Provide the (X, Y) coordinate of the cell's center where the given text is located.  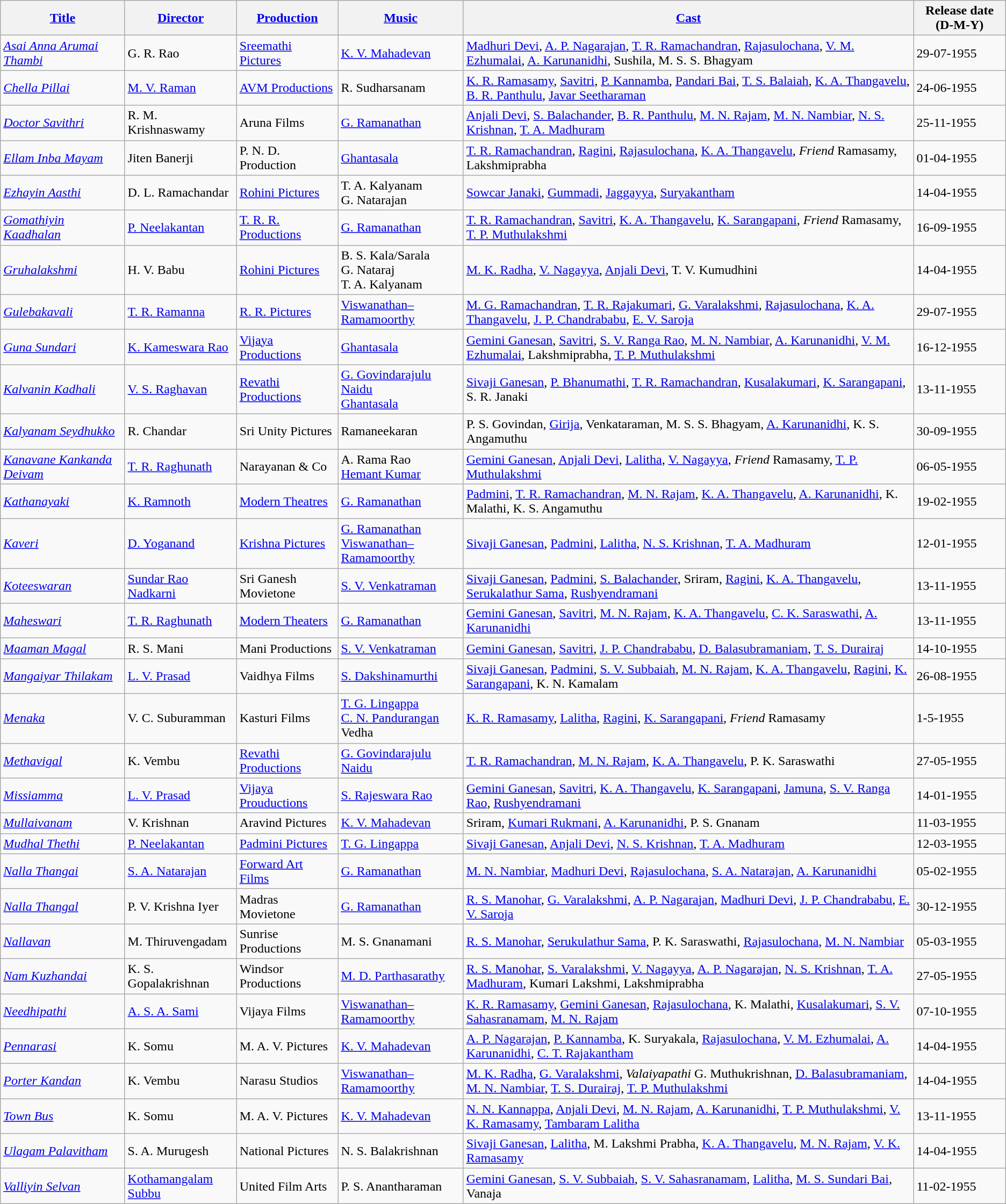
N. N. Kannappa, Anjali Devi, M. N. Rajam, A. Karunanidhi, T. P. Muthulakshmi, V. K. Ramasamy, Tambaram Lalitha (688, 1116)
Ramaneekaran (401, 431)
T. A. KalyanamG. Natarajan (401, 192)
Music (401, 18)
Asai Anna Arumai Thambi (62, 53)
Koteeswaran (62, 586)
K. S. Gopalakrishnan (181, 976)
National Pictures (287, 1151)
Mani Productions (287, 648)
R. S. Manohar, G. Varalakshmi, A. P. Nagarajan, Madhuri Devi, J. P. Chandrababu, E. V. Saroja (688, 906)
S. A. Natarajan (181, 871)
Sowcar Janaki, Gummadi, Jaggayya, Suryakantham (688, 192)
Narasu Studios (287, 1081)
V. Krishnan (181, 823)
R. Chandar (181, 431)
24-06-1955 (960, 88)
P. V. Krishna Iyer (181, 906)
Madhuri Devi, A. P. Nagarajan, T. R. Ramachandran, Rajasulochana, V. M. Ezhumalai, A. Karunanidhi, Sushila, M. S. S. Bhagyam (688, 53)
G. Govindarajulu Naidu (401, 761)
M. K. Radha, V. Nagayya, Anjali Devi, T. V. Kumudhini (688, 270)
Kasturi Films (287, 718)
Kaveri (62, 544)
Forward Art Films (287, 871)
Jiten Banerji (181, 158)
M. V. Raman (181, 88)
Gemini Ganesan, Savitri, J. P. Chandrababu, D. Balasubramaniam, T. S. Durairaj (688, 648)
Gemini Ganesan, Savitri, K. A. Thangavelu, K. Sarangapani, Jamuna, S. V. Ranga Rao, Rushyendramani (688, 795)
12-01-1955 (960, 544)
14-10-1955 (960, 648)
Kathanayaki (62, 502)
Kalvanin Kadhali (62, 389)
Cast (688, 18)
Gomathiyin Kaadhalan (62, 228)
30-12-1955 (960, 906)
K. Kameswara Rao (181, 347)
T. G. Lingappa (401, 843)
Sundar Rao Nadkarni (181, 586)
Sriram, Kumari Rukmani, A. Karunanidhi, P. S. Gnanam (688, 823)
R. M. Krishnaswamy (181, 122)
S. Dakshinamurthi (401, 676)
Nallavan (62, 941)
M. Thiruvengadam (181, 941)
P. S. Anantharaman (401, 1186)
R. S. Manohar, Serukulathur Sama, P. K. Saraswathi, Rajasulochana, M. N. Nambiar (688, 941)
Padmini Pictures (287, 843)
M. S. Gnanamani (401, 941)
D. L. Ramachandar (181, 192)
Gemini Ganesan, Anjali Devi, Lalitha, V. Nagayya, Friend Ramasamy, T. P. Muthulakshmi (688, 466)
Modern Theatres (287, 502)
Aruna Films (287, 122)
T. R. Ramachandran, Ragini, Rajasulochana, K. A. Thangavelu, Friend Ramasamy, Lakshmiprabha (688, 158)
Sreemathi Pictures (287, 53)
Sri Ganesh Movietone (287, 586)
Mangaiyar Thilakam (62, 676)
S. Rajeswara Rao (401, 795)
Nalla Thangai (62, 871)
Mullaivanam (62, 823)
Windsor Productions (287, 976)
P. N. D. Production (287, 158)
Modern Theaters (287, 621)
Sivaji Ganesan, Padmini, Lalitha, N. S. Krishnan, T. A. Madhuram (688, 544)
V. S. Raghavan (181, 389)
26-08-1955 (960, 676)
Sunrise Productions (287, 941)
R. S. Manohar, S. Varalakshmi, V. Nagayya, A. P. Nagarajan, N. S. Krishnan, T. A. Madhuram, Kumari Lakshmi, Lakshmiprabha (688, 976)
Narayanan & Co (287, 466)
T. R. R. Productions (287, 228)
A. P. Nagarajan, P. Kannamba, K. Suryakala, Rajasulochana, V. M. Ezhumalai, A. Karunanidhi, C. T. Rajakantham (688, 1047)
01-04-1955 (960, 158)
05-02-1955 (960, 871)
G. Govindarajulu NaiduGhantasala (401, 389)
Nam Kuzhandai (62, 976)
Sivaji Ganesan, P. Bhanumathi, T. R. Ramachandran, Kusalakumari, K. Sarangapani, S. R. Janaki (688, 389)
R. S. Mani (181, 648)
Town Bus (62, 1116)
12-03-1955 (960, 843)
Gulebakavali (62, 312)
16-12-1955 (960, 347)
Gemini Ganesan, Savitri, M. N. Rajam, K. A. Thangavelu, C. K. Saraswathi, A. Karunanidhi (688, 621)
Anjali Devi, S. Balachander, B. R. Panthulu, M. N. Rajam, M. N. Nambiar, N. S. Krishnan, T. A. Madhuram (688, 122)
Kanavane Kankanda Deivam (62, 466)
Kalyanam Seydhukko (62, 431)
Maheswari (62, 621)
T. R. Ramachandran, Savitri, K. A. Thangavelu, K. Sarangapani, Friend Ramasamy, T. P. Muthulakshmi (688, 228)
11-02-1955 (960, 1186)
Kothamangalam Subbu (181, 1186)
K. Ramnoth (181, 502)
Sivaji Ganesan, Padmini, S. V. Subbaiah, M. N. Rajam, K. A. Thangavelu, Ragini, K. Sarangapani, K. N. Kamalam (688, 676)
N. S. Balakrishnan (401, 1151)
G. R. Rao (181, 53)
Vijaya Films (287, 1011)
B. S. Kala/SaralaG. NatarajT. A. Kalyanam (401, 270)
25-11-1955 (960, 122)
16-09-1955 (960, 228)
D. Yoganand (181, 544)
Krishna Pictures (287, 544)
06-05-1955 (960, 466)
Pennarasi (62, 1047)
R. R. Pictures (287, 312)
Sri Unity Pictures (287, 431)
M. K. Radha, G. Varalakshmi, Valaiyapathi G. Muthukrishnan, D. Balasubramaniam, M. N. Nambiar, T. S. Durairaj, T. P. Muthulakshmi (688, 1081)
United Film Arts (287, 1186)
R. Sudharsanam (401, 88)
Title (62, 18)
T. R. Ramachandran, M. N. Rajam, K. A. Thangavelu, P. K. Saraswathi (688, 761)
Sivaji Ganesan, Padmini, S. Balachander, Sriram, Ragini, K. A. Thangavelu, Serukalathur Sama, Rushyendramani (688, 586)
Gemini Ganesan, Savitri, S. V. Ranga Rao, M. N. Nambiar, A. Karunanidhi, V. M. Ezhumalai, Lakshmiprabha, T. P. Muthulakshmi (688, 347)
Gemini Ganesan, S. V. Subbaiah, S. V. Sahasranamam, Lalitha, M. S. Sundari Bai, Vanaja (688, 1186)
Vaidhya Films (287, 676)
K. R. Ramasamy, Gemini Ganesan, Rajasulochana, K. Malathi, Kusalakumari, S. V. Sahasranamam, M. N. Rajam (688, 1011)
AVM Productions (287, 88)
05-03-1955 (960, 941)
P. S. Govindan, Girija, Venkataraman, M. S. S. Bhagyam, A. Karunanidhi, K. S. Angamuthu (688, 431)
M. G. Ramachandran, T. R. Rajakumari, G. Varalakshmi, Rajasulochana, K. A. Thangavelu, J. P. Chandrababu, E. V. Saroja (688, 312)
A. S. A. Sami (181, 1011)
Porter Kandan (62, 1081)
Vijaya Prouductions (287, 795)
Ulagam Palavitham (62, 1151)
Padmini, T. R. Ramachandran, M. N. Rajam, K. A. Thangavelu, A. Karunanidhi, K. Malathi, K. S. Angamuthu (688, 502)
H. V. Babu (181, 270)
Chella Pillai (62, 88)
S. A. Murugesh (181, 1151)
G. RamanathanViswanathan–Ramamoorthy (401, 544)
M. D. Parthasarathy (401, 976)
Production (287, 18)
Vijaya Productions (287, 347)
1-5-1955 (960, 718)
Sivaji Ganesan, Lalitha, M. Lakshmi Prabha, K. A. Thangavelu, M. N. Rajam, V. K. Ramasamy (688, 1151)
Aravind Pictures (287, 823)
T. R. Ramanna (181, 312)
30-09-1955 (960, 431)
Valliyin Selvan (62, 1186)
M. N. Nambiar, Madhuri Devi, Rajasulochana, S. A. Natarajan, A. Karunanidhi (688, 871)
Madras Movietone (287, 906)
07-10-1955 (960, 1011)
Ezhayin Aasthi (62, 192)
Missiamma (62, 795)
Methavigal (62, 761)
V. C. Suburamman (181, 718)
K. R. Ramasamy, Savitri, P. Kannamba, Pandari Bai, T. S. Balaiah, K. A. Thangavelu, B. R. Panthulu, Javar Seetharaman (688, 88)
Maaman Magal (62, 648)
Guna Sundari (62, 347)
Release date (D-M-Y) (960, 18)
Gruhalakshmi (62, 270)
Needhipathi (62, 1011)
11-03-1955 (960, 823)
A. Rama RaoHemant Kumar (401, 466)
Ellam Inba Mayam (62, 158)
Nalla Thangal (62, 906)
K. R. Ramasamy, Lalitha, Ragini, K. Sarangapani, Friend Ramasamy (688, 718)
Menaka (62, 718)
T. G. LingappaC. N. PanduranganVedha (401, 718)
14-01-1955 (960, 795)
Doctor Savithri (62, 122)
Sivaji Ganesan, Anjali Devi, N. S. Krishnan, T. A. Madhuram (688, 843)
Director (181, 18)
Mudhal Thethi (62, 843)
19-02-1955 (960, 502)
